Capture the cell that displays the provided text and extract its [X, Y] central coordinate. 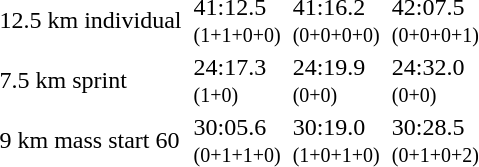
24:19.9(0+0) [336, 80]
24:17.3(1+0) [237, 80]
